Output the [x, y] coordinate of the center of the cell containing the given text.  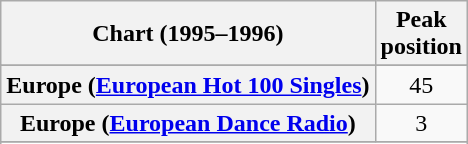
3 [421, 123]
Peakposition [421, 34]
Europe (European Dance Radio) [188, 123]
Europe (European Hot 100 Singles) [188, 85]
45 [421, 85]
Chart (1995–1996) [188, 34]
